Return the (X, Y) coordinate for the center point of the cell that contains the specified text.  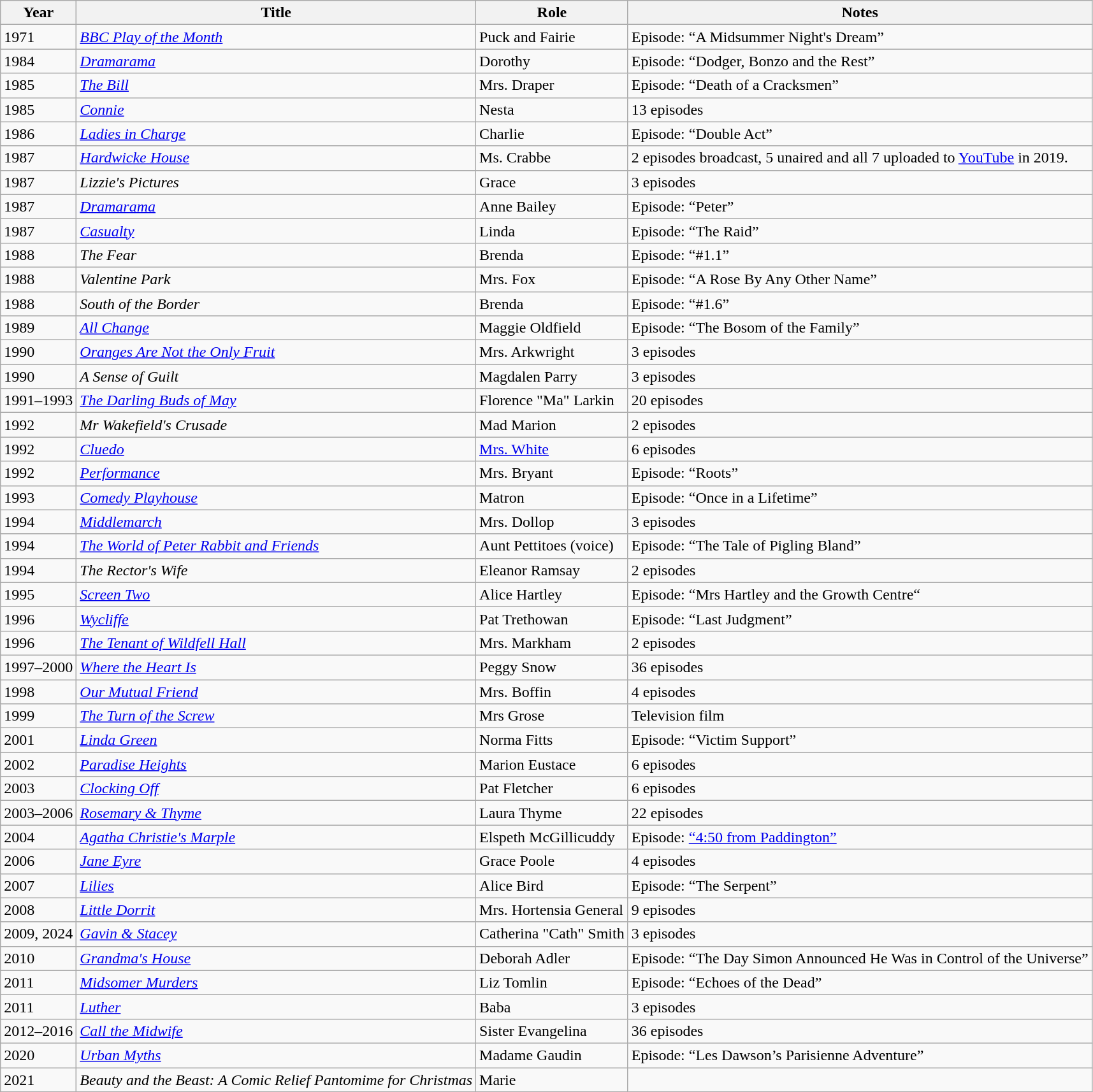
Clocking Off (277, 789)
Episode: “#1.6” (860, 304)
Episode: “Death of a Cracksmen” (860, 85)
Connie (277, 110)
Marion Eustace (552, 765)
Mr Wakefield's Crusade (277, 425)
Grace (552, 182)
2 episodes broadcast, 5 unaired and all 7 uploaded to YouTube in 2019. (860, 158)
1991–1993 (38, 401)
Rosemary & Thyme (277, 813)
Episode: “Roots” (860, 473)
A Sense of Guilt (277, 377)
1998 (38, 691)
2001 (38, 740)
Middlemarch (277, 522)
9 episodes (860, 910)
Title (277, 13)
The World of Peter Rabbit and Friends (277, 546)
Laura Thyme (552, 813)
BBC Play of the Month (277, 37)
Charlie (552, 134)
Luther (277, 1007)
Where the Heart Is (277, 667)
Screen Two (277, 594)
The Turn of the Screw (277, 716)
The Rector's Wife (277, 570)
Episode: “The Raid” (860, 231)
Call the Midwife (277, 1031)
2009, 2024 (38, 934)
Magdalen Parry (552, 377)
Episode: “Double Act” (860, 134)
Grandma's House (277, 958)
Year (38, 13)
Alice Bird (552, 886)
Ms. Crabbe (552, 158)
1989 (38, 328)
The Tenant of Wildfell Hall (277, 643)
Agatha Christie's Marple (277, 837)
Mrs. Arkwright (552, 352)
Eleanor Ramsay (552, 570)
Episode: “The Bosom of the Family” (860, 328)
Little Dorrit (277, 910)
13 episodes (860, 110)
Episode: “A Midsummer Night's Dream” (860, 37)
Episode: “#1.1” (860, 255)
Mrs. Hortensia General (552, 910)
Mrs. Draper (552, 85)
Valentine Park (277, 279)
Episode: “Peter” (860, 206)
Dorothy (552, 61)
Sister Evangelina (552, 1031)
The Darling Buds of May (277, 401)
The Bill (277, 85)
Oranges Are Not the Only Fruit (277, 352)
2002 (38, 765)
2020 (38, 1055)
Performance (277, 473)
1971 (38, 37)
Episode: “Victim Support” (860, 740)
1984 (38, 61)
Madame Gaudin (552, 1055)
Comedy Playhouse (277, 498)
Notes (860, 13)
Role (552, 13)
Hardwicke House (277, 158)
Matron (552, 498)
2007 (38, 886)
2006 (38, 861)
1986 (38, 134)
2021 (38, 1080)
Jane Eyre (277, 861)
1997–2000 (38, 667)
Marie (552, 1080)
Wycliffe (277, 619)
1993 (38, 498)
2010 (38, 958)
Episode: “Once in a Lifetime” (860, 498)
Mrs. Bryant (552, 473)
2003–2006 (38, 813)
Norma Fitts (552, 740)
Episode: “Mrs Hartley and the Growth Centre“ (860, 594)
Beauty and the Beast: A Comic Relief Pantomime for Christmas (277, 1080)
Cluedo (277, 449)
2003 (38, 789)
2004 (38, 837)
Episode: “The Day Simon Announced He Was in Control of the Universe” (860, 958)
Lizzie's Pictures (277, 182)
Aunt Pettitoes (voice) (552, 546)
Mrs. White (552, 449)
Mrs. Dollop (552, 522)
Catherina "Cath" Smith (552, 934)
Lilies (277, 886)
Episode: “The Tale of Pigling Bland” (860, 546)
Ladies in Charge (277, 134)
Peggy Snow (552, 667)
1999 (38, 716)
Linda (552, 231)
The Fear (277, 255)
Elspeth McGillicuddy (552, 837)
Mad Marion (552, 425)
Deborah Adler (552, 958)
Episode: “4:50 from Paddington” (860, 837)
Mrs. Boffin (552, 691)
Gavin & Stacey (277, 934)
20 episodes (860, 401)
Mrs Grose (552, 716)
Pat Fletcher (552, 789)
Alice Hartley (552, 594)
Episode: “Last Judgment” (860, 619)
Anne Bailey (552, 206)
Liz Tomlin (552, 982)
Episode: “Les Dawson’s Parisienne Adventure” (860, 1055)
Nesta (552, 110)
South of the Border (277, 304)
Paradise Heights (277, 765)
Midsomer Murders (277, 982)
Episode: “A Rose By Any Other Name” (860, 279)
Episode: “Dodger, Bonzo and the Rest” (860, 61)
Casualty (277, 231)
Urban Myths (277, 1055)
Our Mutual Friend (277, 691)
Television film (860, 716)
Florence "Ma" Larkin (552, 401)
Baba (552, 1007)
Mrs. Markham (552, 643)
Episode: “Echoes of the Dead” (860, 982)
Linda Green (277, 740)
2012–2016 (38, 1031)
Puck and Fairie (552, 37)
Grace Poole (552, 861)
Maggie Oldfield (552, 328)
2008 (38, 910)
Episode: “The Serpent” (860, 886)
1995 (38, 594)
Pat Trethowan (552, 619)
22 episodes (860, 813)
Mrs. Fox (552, 279)
All Change (277, 328)
